Locate the cell with the specified text and output its [X, Y] center coordinate. 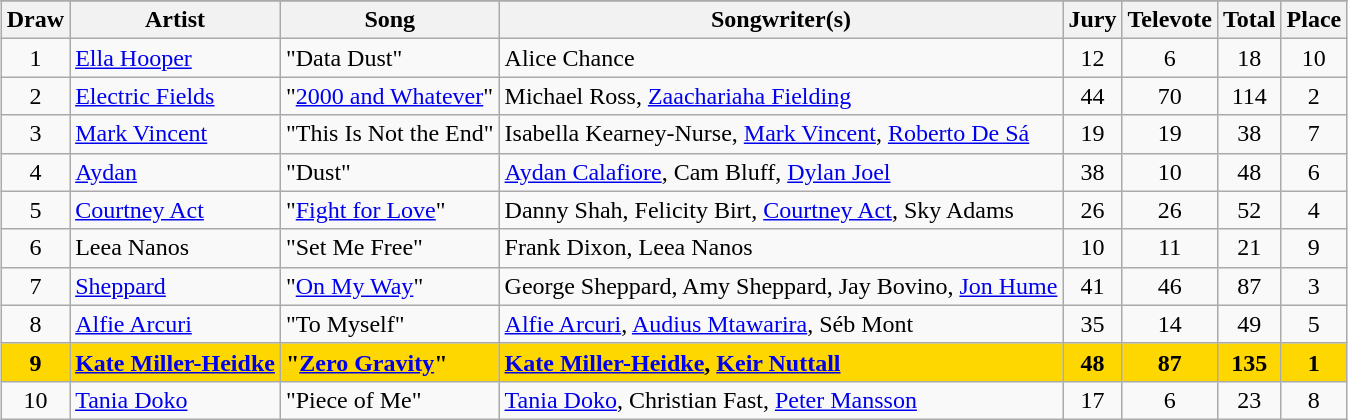
Electric Fields [176, 96]
41 [1092, 286]
"To Myself" [390, 324]
46 [1170, 286]
Sheppard [176, 286]
Danny Shah, Felicity Birt, Courtney Act, Sky Adams [781, 210]
Frank Dixon, Leea Nanos [781, 248]
"Dust" [390, 172]
Kate Miller-Heidke [176, 362]
George Sheppard, Amy Sheppard, Jay Bovino, Jon Hume [781, 286]
Isabella Kearney-Nurse, Mark Vincent, Roberto De Sá [781, 134]
Leea Nanos [176, 248]
Tania Doko [176, 400]
"Fight for Love" [390, 210]
"Data Dust" [390, 58]
Aydan Calafiore, Cam Bluff, Dylan Joel [781, 172]
Courtney Act [176, 210]
Alfie Arcuri [176, 324]
35 [1092, 324]
114 [1249, 96]
14 [1170, 324]
12 [1092, 58]
Artist [176, 20]
Aydan [176, 172]
Alfie Arcuri, Audius Mtawarira, Séb Mont [781, 324]
Michael Ross, Zaachariaha Fielding [781, 96]
17 [1092, 400]
70 [1170, 96]
Tania Doko, Christian Fast, Peter Mansson [781, 400]
Draw [35, 20]
"Zero Gravity" [390, 362]
Mark Vincent [176, 134]
Songwriter(s) [781, 20]
"This Is Not the End" [390, 134]
Kate Miller-Heidke, Keir Nuttall [781, 362]
Televote [1170, 20]
"Set Me Free" [390, 248]
"Piece of Me" [390, 400]
49 [1249, 324]
"2000 and Whatever" [390, 96]
23 [1249, 400]
44 [1092, 96]
Alice Chance [781, 58]
52 [1249, 210]
Ella Hooper [176, 58]
21 [1249, 248]
135 [1249, 362]
"On My Way" [390, 286]
Jury [1092, 20]
11 [1170, 248]
Place [1314, 20]
Total [1249, 20]
18 [1249, 58]
Song [390, 20]
